Detect which cell encompasses the target text, then output its [X, Y] center coordinate. 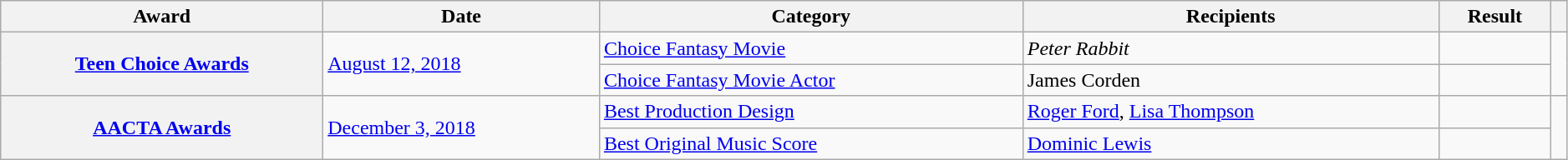
Result [1495, 17]
Best Original Music Score [810, 143]
Dominic Lewis [1231, 143]
Peter Rabbit [1231, 48]
Category [810, 17]
Choice Fantasy Movie [810, 48]
Date [461, 17]
Recipients [1231, 17]
December 3, 2018 [461, 127]
James Corden [1231, 80]
Best Production Design [810, 112]
AACTA Awards [162, 127]
Award [162, 17]
Roger Ford, Lisa Thompson [1231, 112]
Teen Choice Awards [162, 64]
Choice Fantasy Movie Actor [810, 80]
August 12, 2018 [461, 64]
